Provide the (X, Y) coordinate of the cell's center where the given text is located.  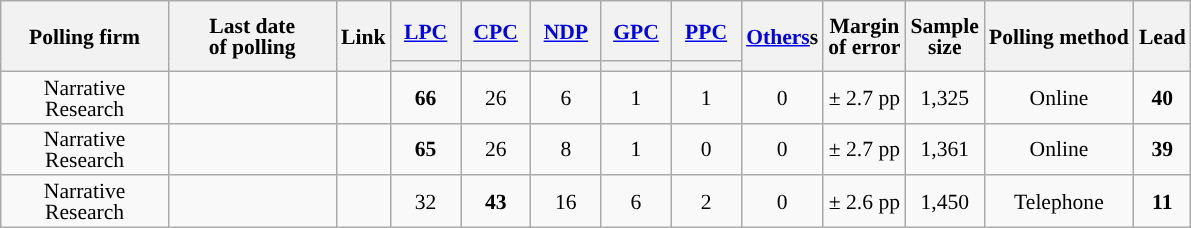
66 (426, 97)
40 (1162, 97)
39 (1162, 149)
2 (706, 202)
16 (566, 202)
8 (566, 149)
LPC (426, 31)
65 (426, 149)
GPC (636, 31)
1,450 (945, 202)
32 (426, 202)
Samplesize (945, 36)
Link (364, 36)
Telephone (1059, 202)
Lead (1162, 36)
Polling firm (85, 36)
PPC (706, 31)
1,361 (945, 149)
Last dateof polling (252, 36)
43 (496, 202)
1,325 (945, 97)
Marginof error (864, 36)
Otherss (782, 36)
11 (1162, 202)
Polling method (1059, 36)
NDP (566, 31)
± 2.6 pp (864, 202)
CPC (496, 31)
